Find where the given text appears and provide that cell's center as [x, y] coordinate. 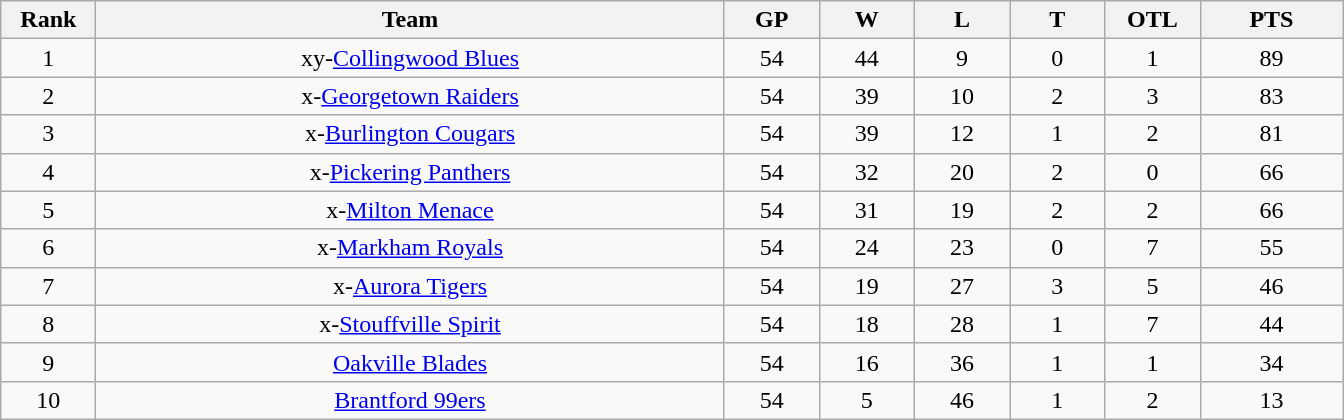
23 [962, 248]
OTL [1152, 20]
13 [1272, 400]
27 [962, 286]
x-Georgetown Raiders [410, 96]
34 [1272, 362]
PTS [1272, 20]
x-Markham Royals [410, 248]
12 [962, 134]
55 [1272, 248]
x-Milton Menace [410, 210]
31 [866, 210]
x-Aurora Tigers [410, 286]
Oakville Blades [410, 362]
6 [48, 248]
20 [962, 172]
x-Pickering Panthers [410, 172]
36 [962, 362]
18 [866, 324]
GP [772, 20]
Team [410, 20]
32 [866, 172]
89 [1272, 58]
x-Burlington Cougars [410, 134]
28 [962, 324]
8 [48, 324]
Rank [48, 20]
4 [48, 172]
83 [1272, 96]
W [866, 20]
24 [866, 248]
x-Stouffville Spirit [410, 324]
81 [1272, 134]
xy-Collingwood Blues [410, 58]
T [1058, 20]
16 [866, 362]
L [962, 20]
Brantford 99ers [410, 400]
